Search for the cell housing the specified text and yield its [X, Y] center coordinate. 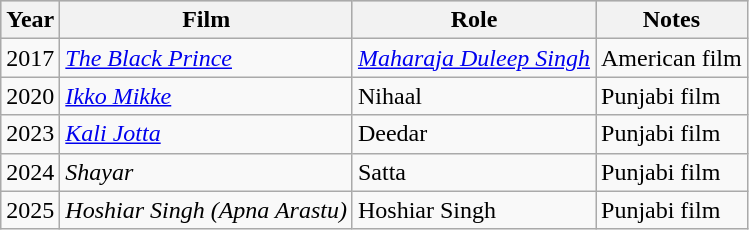
Notes [672, 20]
The Black Prince [206, 58]
Hoshiar Singh [474, 210]
Year [30, 20]
Satta [474, 172]
2025 [30, 210]
Deedar [474, 134]
Nihaal [474, 96]
Hoshiar Singh (Apna Arastu) [206, 210]
Maharaja Duleep Singh [474, 58]
American film [672, 58]
2024 [30, 172]
2020 [30, 96]
Shayar [206, 172]
Kali Jotta [206, 134]
Ikko Mikke [206, 96]
2017 [30, 58]
2023 [30, 134]
Role [474, 20]
Film [206, 20]
